Return (x, y) of the center of cell containing provided text 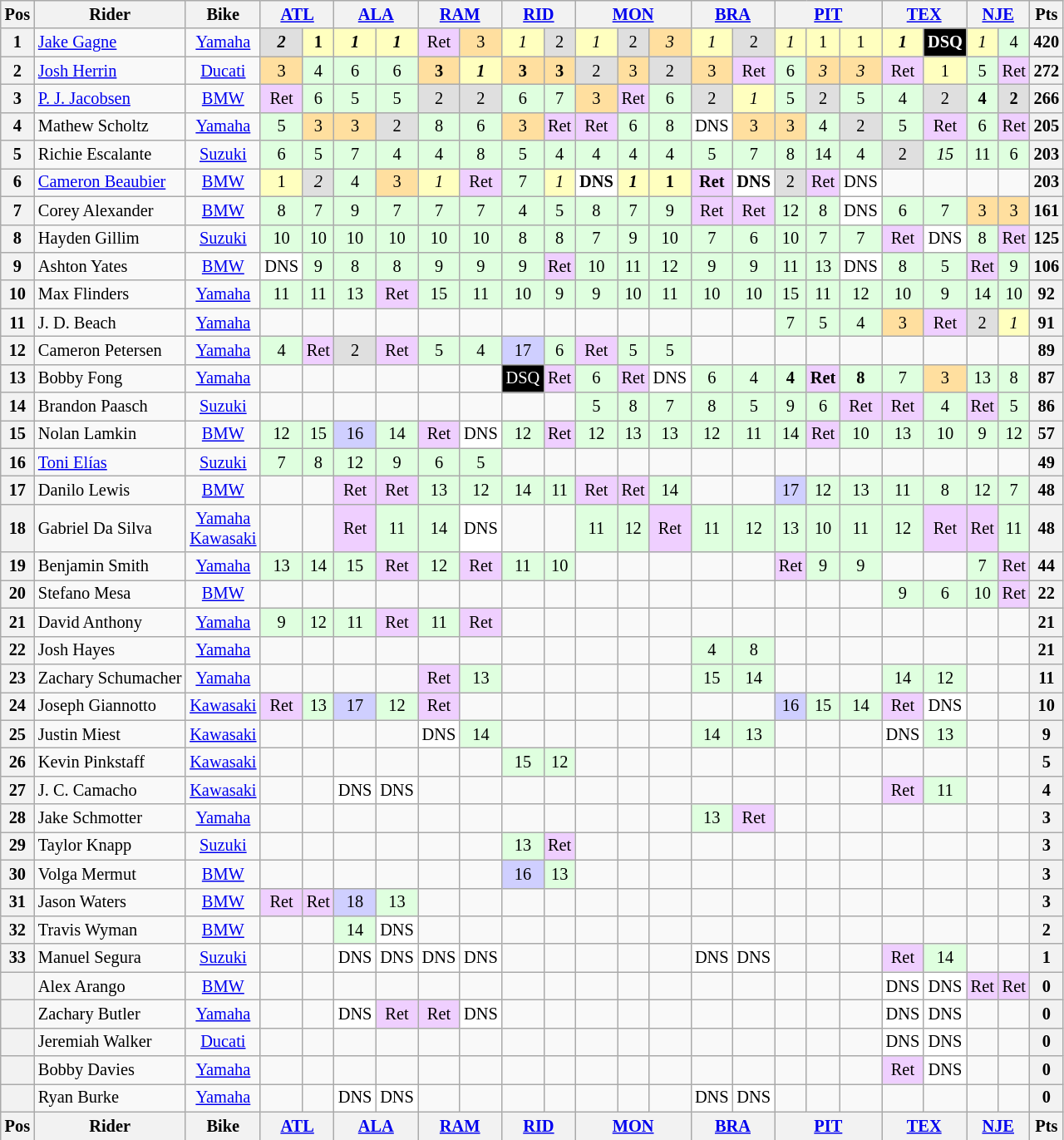
Nolan Lamkin (110, 434)
272 (1047, 71)
Josh Hayes (110, 650)
27 (17, 790)
Gabriel Da Silva (110, 528)
Jake Schmotter (110, 818)
Corey Alexander (110, 210)
Stefano Mesa (110, 594)
87 (1047, 378)
Joseph Giannotto (110, 706)
Hayden Gillim (110, 239)
Brandon Paasch (110, 407)
Ashton Yates (110, 266)
Alex Arango (110, 986)
Danilo Lewis (110, 490)
J. C. Camacho (110, 790)
20 (17, 594)
19 (17, 566)
Richie Escalante (110, 155)
Max Flinders (110, 294)
Bobby Davies (110, 1070)
420 (1047, 42)
YamahaKawasaki (223, 528)
Jeremiah Walker (110, 1042)
106 (1047, 266)
Jason Waters (110, 902)
David Anthony (110, 622)
31 (17, 902)
Zachary Schumacher (110, 678)
Cameron Beaubier (110, 182)
92 (1047, 294)
J. D. Beach (110, 323)
49 (1047, 462)
266 (1047, 98)
28 (17, 818)
30 (17, 874)
Bobby Fong (110, 378)
125 (1047, 239)
Volga Mermut (110, 874)
29 (17, 846)
33 (17, 958)
Toni Elías (110, 462)
Jake Gagne (110, 42)
Justin Miest (110, 734)
86 (1047, 407)
25 (17, 734)
Manuel Segura (110, 958)
24 (17, 706)
91 (1047, 323)
57 (1047, 434)
205 (1047, 126)
26 (17, 762)
89 (1047, 350)
Zachary Butler (110, 1014)
Josh Herrin (110, 71)
Travis Wyman (110, 930)
Mathew Scholtz (110, 126)
23 (17, 678)
32 (17, 930)
Taylor Knapp (110, 846)
P. J. Jacobsen (110, 98)
Benjamin Smith (110, 566)
Kevin Pinkstaff (110, 762)
Ryan Burke (110, 1098)
44 (1047, 566)
161 (1047, 210)
Cameron Petersen (110, 350)
